Scan for the cell matching the given text and deliver its (X, Y) coordinate at center. 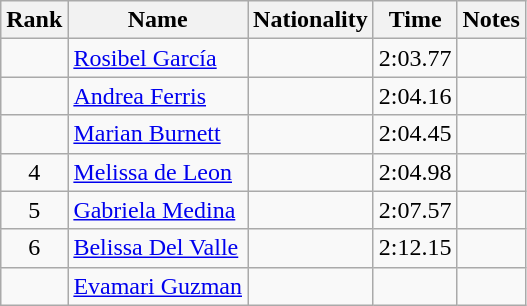
Belissa Del Valle (158, 248)
6 (34, 248)
2:12.15 (415, 248)
2:03.77 (415, 58)
2:04.98 (415, 172)
Name (158, 20)
Notes (491, 20)
Rank (34, 20)
Time (415, 20)
Rosibel García (158, 58)
Andrea Ferris (158, 96)
Gabriela Medina (158, 210)
4 (34, 172)
Melissa de Leon (158, 172)
2:04.45 (415, 134)
Marian Burnett (158, 134)
2:07.57 (415, 210)
5 (34, 210)
Evamari Guzman (158, 286)
2:04.16 (415, 96)
Nationality (311, 20)
